Identify which cell holds the provided text, then report its (X, Y) central coordinate. 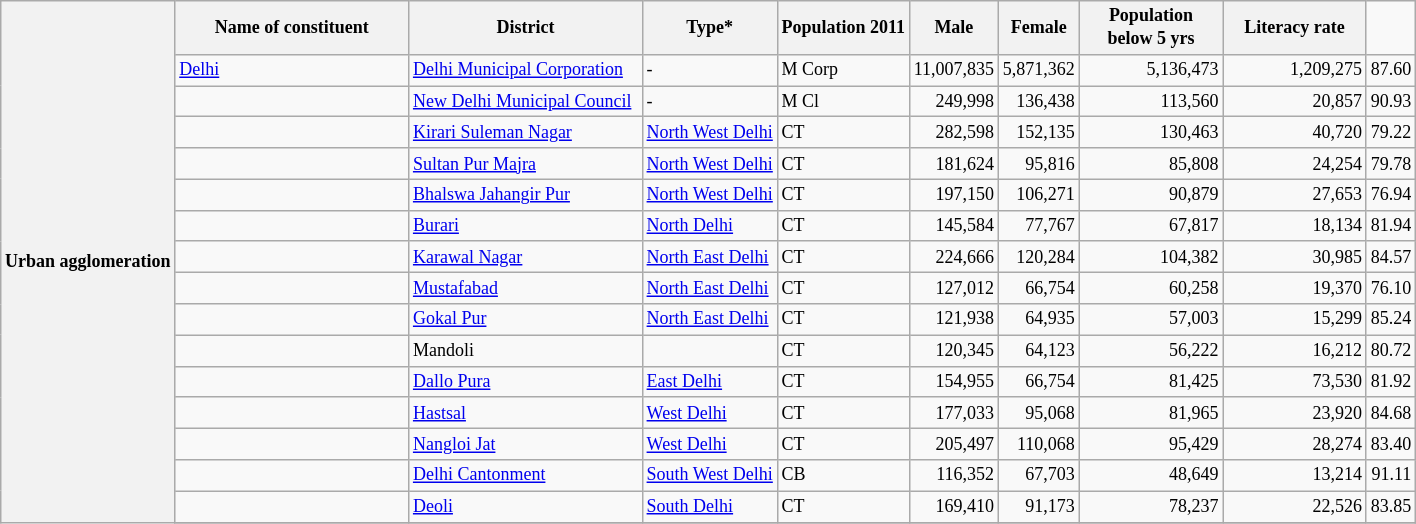
Male (954, 28)
130,463 (1151, 132)
81.94 (1390, 226)
177,033 (954, 412)
282,598 (954, 132)
District (526, 28)
Karawal Nagar (526, 256)
Kirari Suleman Nagar (526, 132)
83.85 (1390, 506)
57,003 (1151, 320)
Delhi Municipal Corporation (526, 70)
83.40 (1390, 444)
Dallo Pura (526, 382)
136,438 (1038, 102)
181,624 (954, 164)
Population 2011 (843, 28)
154,955 (954, 382)
28,274 (1295, 444)
145,584 (954, 226)
18,134 (1295, 226)
5,871,362 (1038, 70)
152,135 (1038, 132)
120,345 (954, 350)
Gokal Pur (526, 320)
5,136,473 (1151, 70)
79.22 (1390, 132)
24,254 (1295, 164)
CB (843, 476)
84.68 (1390, 412)
110,068 (1038, 444)
78,237 (1151, 506)
Hastsal (526, 412)
48,649 (1151, 476)
Deoli (526, 506)
113,560 (1151, 102)
M Corp (843, 70)
23,920 (1295, 412)
27,653 (1295, 194)
77,767 (1038, 226)
Mandoli (526, 350)
73,530 (1295, 382)
16,212 (1295, 350)
22,526 (1295, 506)
127,012 (954, 288)
80.72 (1390, 350)
Burari (526, 226)
13,214 (1295, 476)
67,817 (1151, 226)
Population below 5 yrs (1151, 28)
91.11 (1390, 476)
Delhi Cantonment (526, 476)
Name of constituent (292, 28)
56,222 (1151, 350)
19,370 (1295, 288)
Sultan Pur Majra (526, 164)
95,429 (1151, 444)
106,271 (1038, 194)
84.57 (1390, 256)
91,173 (1038, 506)
120,284 (1038, 256)
Nangloi Jat (526, 444)
Bhalswa Jahangir Pur (526, 194)
Female (1038, 28)
76.10 (1390, 288)
Delhi (292, 70)
Type* (710, 28)
1,209,275 (1295, 70)
76.94 (1390, 194)
81,425 (1151, 382)
81.92 (1390, 382)
40,720 (1295, 132)
15,299 (1295, 320)
169,410 (954, 506)
M Cl (843, 102)
64,935 (1038, 320)
85.24 (1390, 320)
116,352 (954, 476)
30,985 (1295, 256)
104,382 (1151, 256)
East Delhi (710, 382)
90.93 (1390, 102)
95,816 (1038, 164)
64,123 (1038, 350)
87.60 (1390, 70)
North Delhi (710, 226)
224,666 (954, 256)
Urban agglomeration (88, 262)
20,857 (1295, 102)
South West Delhi (710, 476)
249,998 (954, 102)
11,007,835 (954, 70)
90,879 (1151, 194)
81,965 (1151, 412)
205,497 (954, 444)
197,150 (954, 194)
60,258 (1151, 288)
Mustafabad (526, 288)
Literacy rate (1295, 28)
79.78 (1390, 164)
South Delhi (710, 506)
New Delhi Municipal Council (526, 102)
121,938 (954, 320)
85,808 (1151, 164)
67,703 (1038, 476)
95,068 (1038, 412)
